Detect which cell encompasses the target text, then output its (x, y) center coordinate. 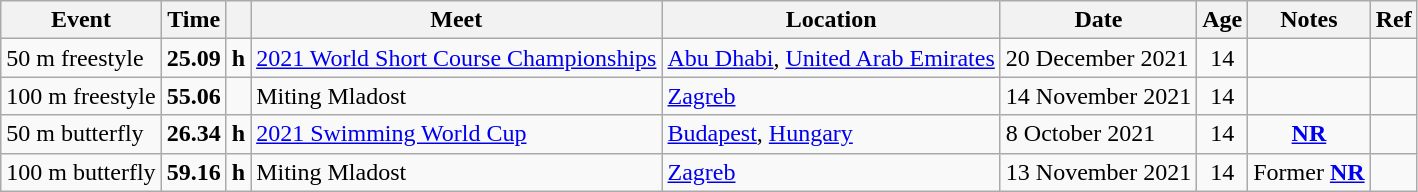
2021 World Short Course Championships (456, 58)
NR (1309, 134)
25.09 (194, 58)
59.16 (194, 172)
Time (194, 20)
8 October 2021 (1098, 134)
2021 Swimming World Cup (456, 134)
Former NR (1309, 172)
26.34 (194, 134)
Location (831, 20)
Event (81, 20)
Meet (456, 20)
50 m butterfly (81, 134)
100 m freestyle (81, 96)
13 November 2021 (1098, 172)
100 m butterfly (81, 172)
50 m freestyle (81, 58)
Abu Dhabi, United Arab Emirates (831, 58)
14 November 2021 (1098, 96)
Budapest, Hungary (831, 134)
Date (1098, 20)
20 December 2021 (1098, 58)
Notes (1309, 20)
55.06 (194, 96)
Ref (1394, 20)
Age (1222, 20)
